Return the [X, Y] coordinate for the center point of the cell that contains the specified text.  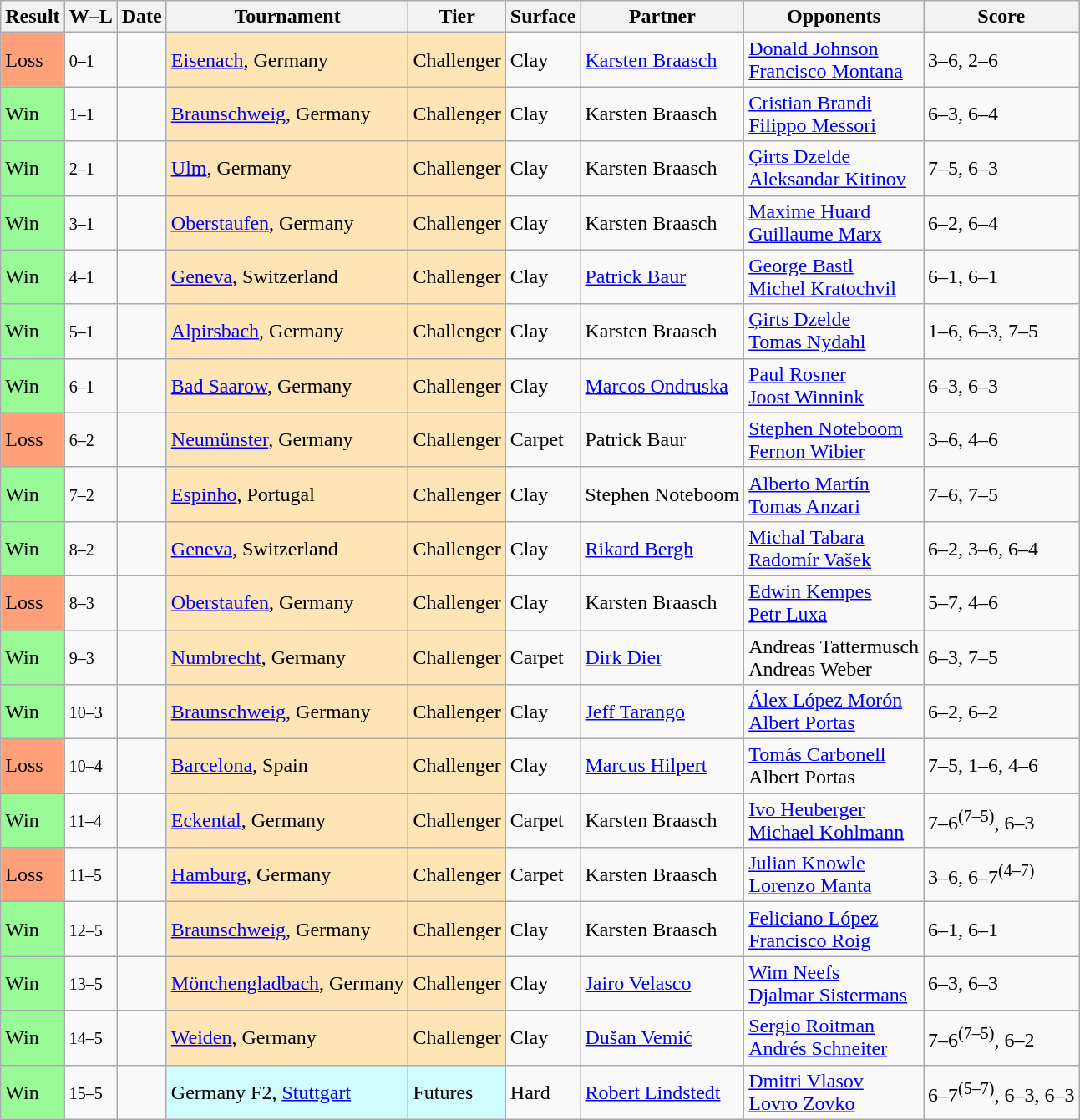
6–3, 7–5 [1001, 656]
3–1 [90, 222]
Ulm, Germany [287, 169]
Julian Knowle Lorenzo Manta [834, 875]
3–6, 4–6 [1001, 439]
Marcus Hilpert [662, 767]
11–5 [90, 875]
6–2 [90, 439]
Rikard Bergh [662, 548]
Donald Johnson Francisco Montana [834, 60]
Numbrecht, Germany [287, 656]
8–3 [90, 603]
7–6, 7–5 [1001, 494]
6–7(5–7), 6–3, 6–3 [1001, 1092]
Feliciano López Francisco Roig [834, 929]
6–3, 6–4 [1001, 114]
Tomás Carbonell Albert Portas [834, 767]
Jeff Tarango [662, 712]
Tournament [287, 17]
12–5 [90, 929]
3–6, 2–6 [1001, 60]
Espinho, Portugal [287, 494]
Tier [457, 17]
Opponents [834, 17]
Alpirsbach, Germany [287, 331]
Ģirts Dzelde Aleksandar Kitinov [834, 169]
Bad Saarow, Germany [287, 386]
6–2, 6–4 [1001, 222]
Neumünster, Germany [287, 439]
Sergio Roitman Andrés Schneiter [834, 1037]
7–6(7–5), 6–2 [1001, 1037]
Andreas Tattermusch Andreas Weber [834, 656]
6–2, 6–2 [1001, 712]
Robert Lindstedt [662, 1092]
8–2 [90, 548]
Edwin Kempes Petr Luxa [834, 603]
13–5 [90, 984]
Alberto Martín Tomas Anzari [834, 494]
7–5, 1–6, 4–6 [1001, 767]
Cristian Brandi Filippo Messori [834, 114]
Marcos Ondruska [662, 386]
Hard [543, 1092]
Dirk Dier [662, 656]
5–1 [90, 331]
Hamburg, Germany [287, 875]
Weiden, Germany [287, 1037]
Stephen Noteboom [662, 494]
10–4 [90, 767]
1–6, 6–3, 7–5 [1001, 331]
15–5 [90, 1092]
Michal Tabara Radomír Vašek [834, 548]
Dmitri Vlasov Lovro Zovko [834, 1092]
Surface [543, 17]
Result [33, 17]
Mönchengladbach, Germany [287, 984]
Dušan Vemić [662, 1037]
3–6, 6–7(4–7) [1001, 875]
Wim Neefs Djalmar Sistermans [834, 984]
Jairo Velasco [662, 984]
7–2 [90, 494]
W–L [90, 17]
Eisenach, Germany [287, 60]
George Bastl Michel Kratochvil [834, 277]
Futures [457, 1092]
7–5, 6–3 [1001, 169]
11–4 [90, 820]
9–3 [90, 656]
Stephen Noteboom Fernon Wibier [834, 439]
10–3 [90, 712]
0–1 [90, 60]
4–1 [90, 277]
1–1 [90, 114]
Ivo Heuberger Michael Kohlmann [834, 820]
Partner [662, 17]
Álex López Morón Albert Portas [834, 712]
Paul Rosner Joost Winnink [834, 386]
Date [142, 17]
5–7, 4–6 [1001, 603]
2–1 [90, 169]
Germany F2, Stuttgart [287, 1092]
14–5 [90, 1037]
Ģirts Dzelde Tomas Nydahl [834, 331]
Barcelona, Spain [287, 767]
Eckental, Germany [287, 820]
6–2, 3–6, 6–4 [1001, 548]
7–6(7–5), 6–3 [1001, 820]
6–1 [90, 386]
Score [1001, 17]
Maxime Huard Guillaume Marx [834, 222]
